Extract the [X, Y] coordinate from the center of the cell holding the provided text.  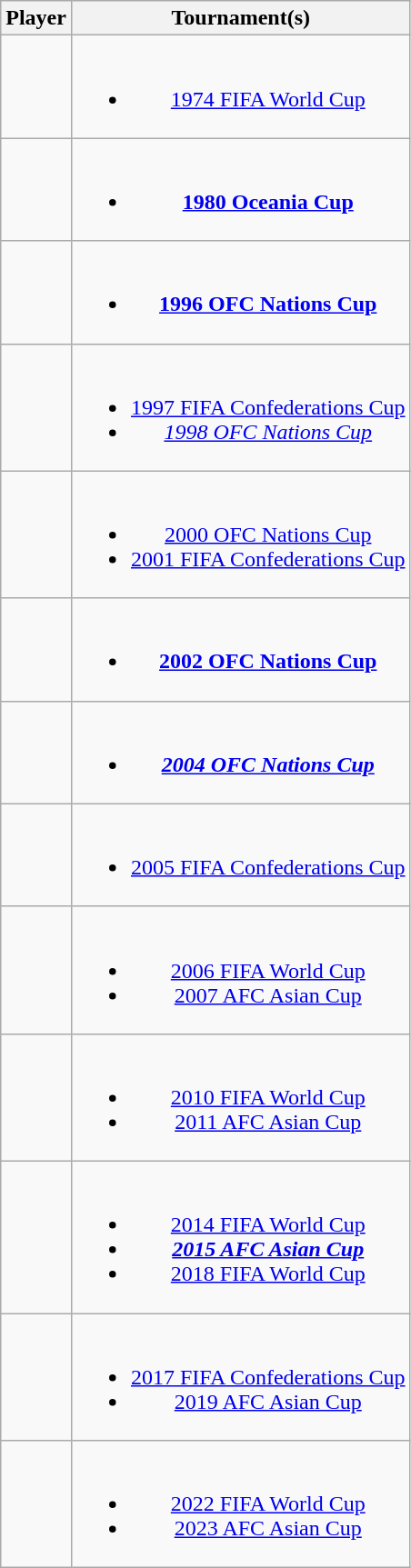
2006 FIFA World Cup2007 AFC Asian Cup [240, 970]
1980 Oceania Cup [240, 189]
Player [36, 18]
1997 FIFA Confederations Cup1998 OFC Nations Cup [240, 407]
1996 OFC Nations Cup [240, 293]
Tournament(s) [240, 18]
2010 FIFA World Cup2011 AFC Asian Cup [240, 1097]
2000 OFC Nations Cup2001 FIFA Confederations Cup [240, 534]
2005 FIFA Confederations Cup [240, 854]
1974 FIFA World Cup [240, 87]
2017 FIFA Confederations Cup2019 AFC Asian Cup [240, 1376]
2014 FIFA World Cup2015 AFC Asian Cup2018 FIFA World Cup [240, 1236]
2022 FIFA World Cup2023 AFC Asian Cup [240, 1504]
2002 OFC Nations Cup [240, 649]
2004 OFC Nations Cup [240, 753]
